From the cell containing the given text, extract its center point as (x, y) coordinate. 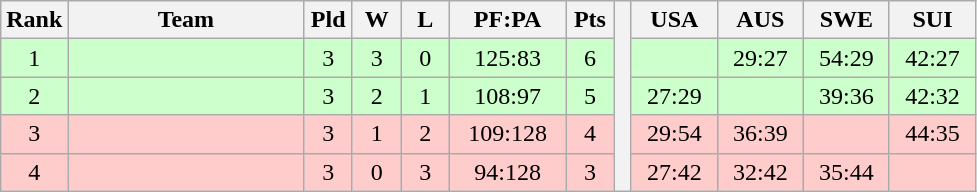
39:36 (846, 96)
AUS (760, 20)
Pld (328, 20)
27:42 (674, 172)
Team (186, 20)
L (426, 20)
USA (674, 20)
29:54 (674, 134)
42:27 (932, 58)
6 (590, 58)
44:35 (932, 134)
35:44 (846, 172)
42:32 (932, 96)
Pts (590, 20)
109:128 (508, 134)
27:29 (674, 96)
94:128 (508, 172)
108:97 (508, 96)
125:83 (508, 58)
36:39 (760, 134)
PF:PA (508, 20)
SUI (932, 20)
29:27 (760, 58)
SWE (846, 20)
Rank (34, 20)
54:29 (846, 58)
32:42 (760, 172)
5 (590, 96)
W (376, 20)
